For the text-containing cell, return its midpoint in (x, y) coordinate format. 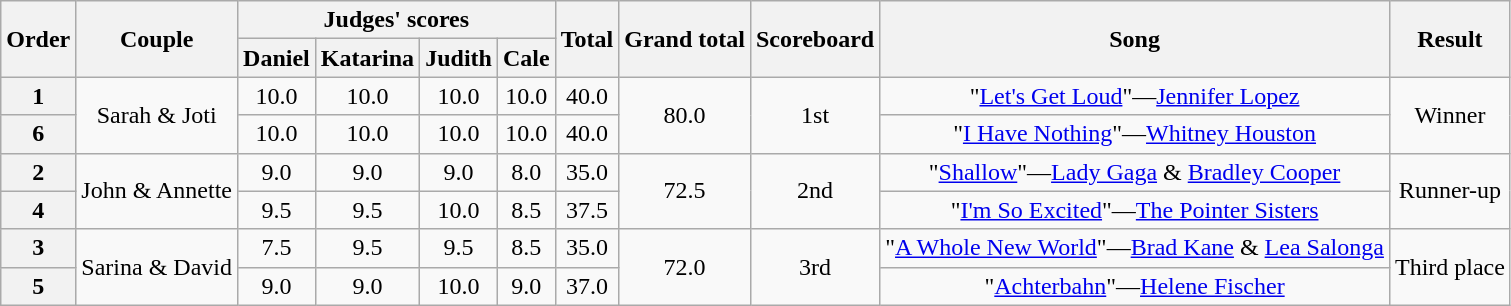
4 (38, 210)
37.0 (587, 286)
Result (1450, 39)
Order (38, 39)
Song (1135, 39)
Judith (459, 58)
"I'm So Excited"—The Pointer Sisters (1135, 210)
Daniel (277, 58)
Katarina (367, 58)
"I Have Nothing"—Whitney Houston (1135, 134)
2nd (814, 191)
"Let's Get Loud"—Jennifer Lopez (1135, 96)
"Achterbahn"—Helene Fischer (1135, 286)
3 (38, 248)
1 (38, 96)
Third place (1450, 267)
3rd (814, 267)
Cale (526, 58)
Runner-up (1450, 191)
Total (587, 39)
John & Annette (157, 191)
37.5 (587, 210)
Couple (157, 39)
Judges' scores (397, 20)
8.0 (526, 172)
1st (814, 115)
Sarah & Joti (157, 115)
Sarina & David (157, 267)
Grand total (685, 39)
"Shallow"—Lady Gaga & Bradley Cooper (1135, 172)
Scoreboard (814, 39)
Winner (1450, 115)
72.0 (685, 267)
"A Whole New World"—Brad Kane & Lea Salonga (1135, 248)
7.5 (277, 248)
80.0 (685, 115)
5 (38, 286)
2 (38, 172)
6 (38, 134)
72.5 (685, 191)
